Search for the cell housing the specified text and yield its [x, y] center coordinate. 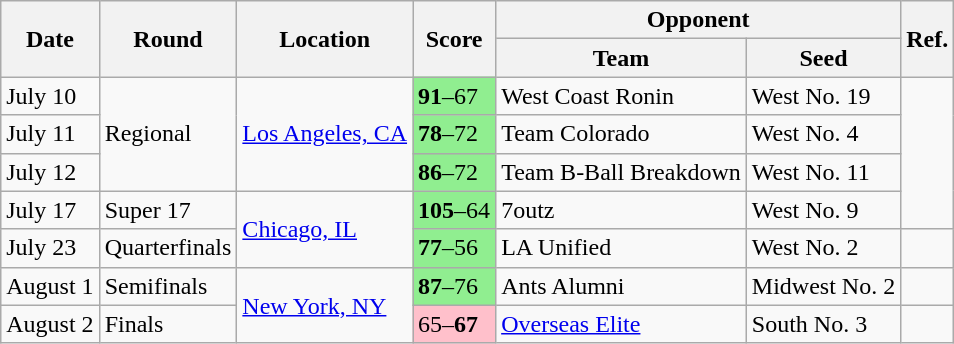
Location [325, 39]
New York, NY [325, 305]
Chicago, IL [325, 229]
Semifinals [168, 286]
65–67 [454, 324]
West No. 19 [823, 96]
Los Angeles, CA [325, 134]
July 11 [50, 134]
West No. 2 [823, 248]
Quarterfinals [168, 248]
Team Colorado [622, 134]
7outz [622, 210]
105–64 [454, 210]
West No. 9 [823, 210]
86–72 [454, 172]
July 17 [50, 210]
91–67 [454, 96]
Seed [823, 58]
78–72 [454, 134]
Overseas Elite [622, 324]
Team B-Ball Breakdown [622, 172]
87–76 [454, 286]
Midwest No. 2 [823, 286]
Date [50, 39]
West No. 11 [823, 172]
West Coast Ronin [622, 96]
South No. 3 [823, 324]
Score [454, 39]
West No. 4 [823, 134]
Finals [168, 324]
Ref. [928, 39]
July 23 [50, 248]
Super 17 [168, 210]
August 1 [50, 286]
Round [168, 39]
Regional [168, 134]
Ants Alumni [622, 286]
LA Unified [622, 248]
Opponent [698, 20]
August 2 [50, 324]
Team [622, 58]
July 12 [50, 172]
July 10 [50, 96]
77–56 [454, 248]
